Output the (X, Y) coordinate of the center of the cell containing the given text.  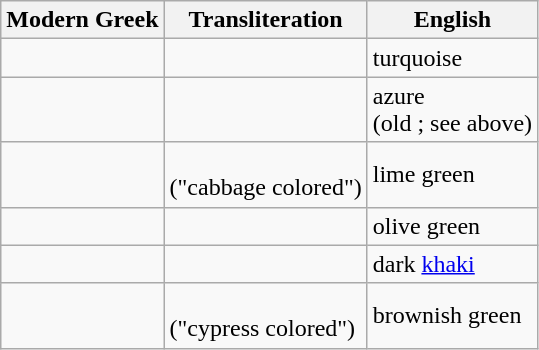
olive green (452, 226)
Transliteration (266, 20)
azure(old ; see above) (452, 110)
dark khaki (452, 264)
lime green (452, 174)
brownish green (452, 316)
("cypress colored") (266, 316)
Modern Greek (82, 20)
("cabbage colored") (266, 174)
English (452, 20)
turquoise (452, 58)
